Determine the [X, Y] coordinate at the center of the cell enclosing the given text.  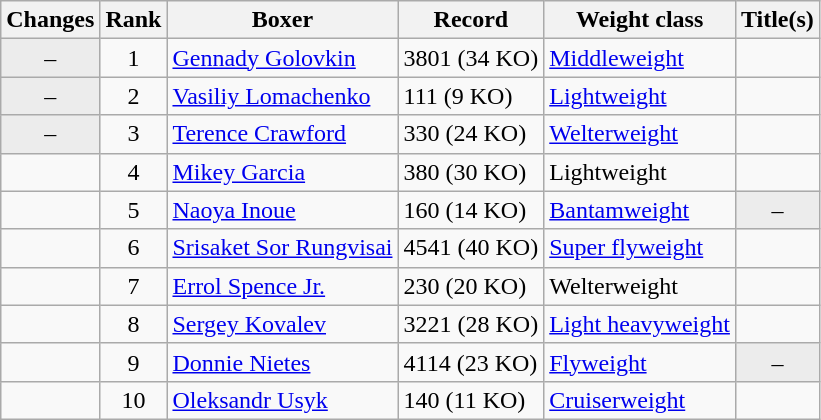
230 (20 KO) [471, 286]
Errol Spence Jr. [282, 286]
Record [471, 20]
Terence Crawford [282, 134]
6 [134, 248]
9 [134, 362]
Vasiliy Lomachenko [282, 96]
Cruiserweight [640, 400]
Changes [50, 20]
5 [134, 210]
Weight class [640, 20]
Bantamweight [640, 210]
Mikey Garcia [282, 172]
Sergey Kovalev [282, 324]
Middleweight [640, 58]
Srisaket Sor Rungvisai [282, 248]
1 [134, 58]
Title(s) [777, 20]
4541 (40 KO) [471, 248]
Light heavyweight [640, 324]
Flyweight [640, 362]
Rank [134, 20]
380 (30 KO) [471, 172]
2 [134, 96]
Donnie Nietes [282, 362]
Boxer [282, 20]
3221 (28 KO) [471, 324]
10 [134, 400]
Oleksandr Usyk [282, 400]
4114 (23 KO) [471, 362]
Naoya Inoue [282, 210]
3 [134, 134]
3801 (34 KO) [471, 58]
160 (14 KO) [471, 210]
7 [134, 286]
Super flyweight [640, 248]
111 (9 KO) [471, 96]
8 [134, 324]
4 [134, 172]
330 (24 KO) [471, 134]
Gennady Golovkin [282, 58]
140 (11 KO) [471, 400]
